Provide the [X, Y] coordinate of the cell's center where the given text is located.  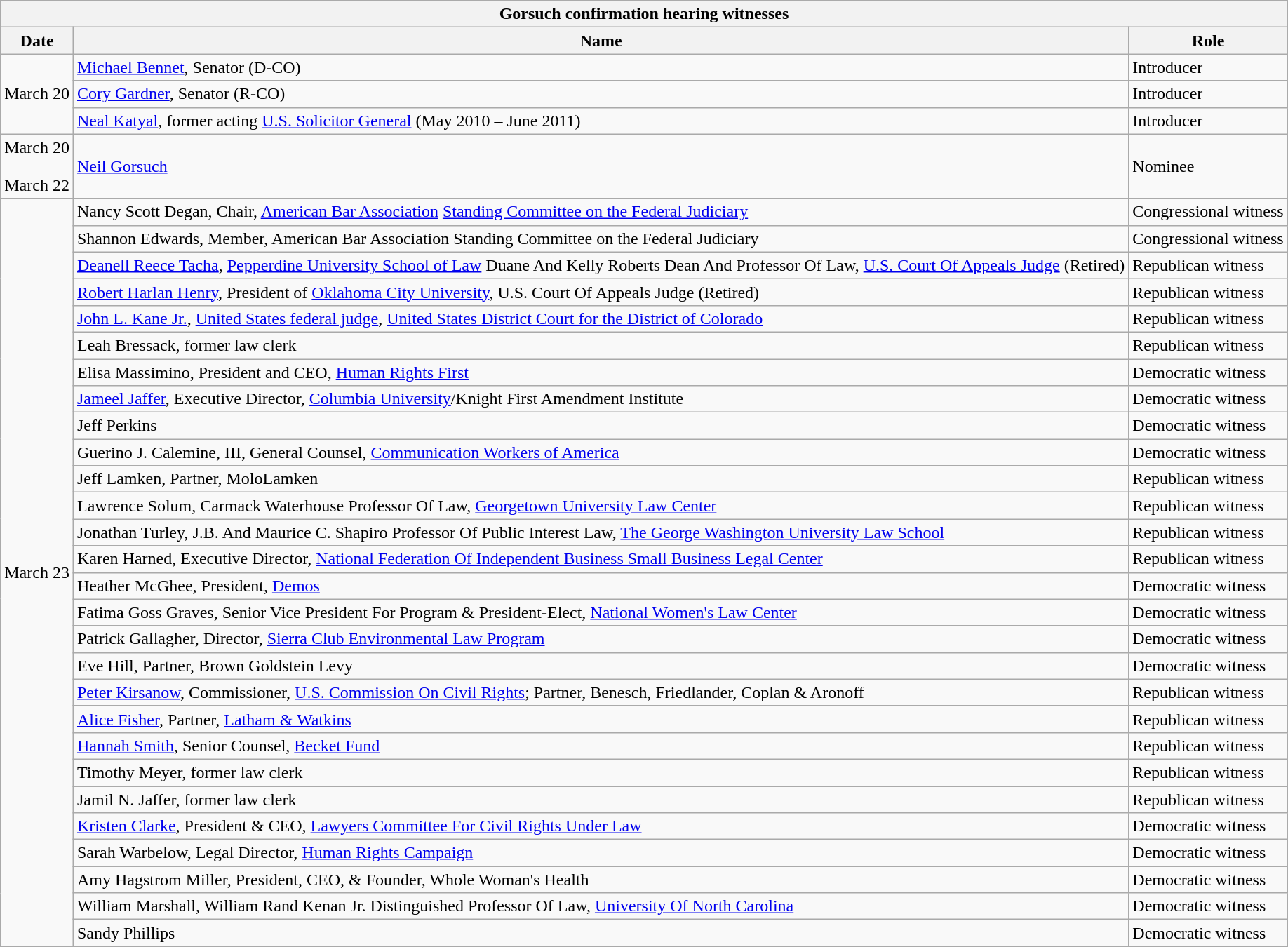
Heather McGhee, President, Demos [601, 586]
Leah Bressack, former law clerk [601, 345]
Jonathan Turley, J.B. And Maurice C. Shapiro Professor Of Public Interest Law, The George Washington University Law School [601, 532]
Fatima Goss Graves, Senior Vice President For Program & President-Elect, National Women's Law Center [601, 612]
Nancy Scott Degan, Chair, American Bar Association Standing Committee on the Federal Judiciary [601, 212]
Alice Fisher, Partner, Latham & Watkins [601, 719]
Jeff Lamken, Partner, MoloLamken [601, 479]
Gorsuch confirmation hearing witnesses [644, 14]
Jameel Jaffer, Executive Director, Columbia University/Knight First Amendment Institute [601, 399]
Sarah Warbelow, Legal Director, Human Rights Campaign [601, 853]
Lawrence Solum, Carmack Waterhouse Professor Of Law, Georgetown University Law Center [601, 506]
Shannon Edwards, Member, American Bar Association Standing Committee on the Federal Judiciary [601, 239]
Elisa Massimino, President and CEO, Human Rights First [601, 372]
Eve Hill, Partner, Brown Goldstein Levy [601, 666]
Deanell Reece Tacha, Pepperdine University School of Law Duane And Kelly Roberts Dean And Professor Of Law, U.S. Court Of Appeals Judge (Retired) [601, 265]
Role [1208, 41]
Timothy Meyer, former law clerk [601, 772]
Hannah Smith, Senior Counsel, Becket Fund [601, 746]
Karen Harned, Executive Director, National Federation Of Independent Business Small Business Legal Center [601, 559]
March 23 [37, 572]
Robert Harlan Henry, President of Oklahoma City University, U.S. Court Of Appeals Judge (Retired) [601, 292]
March 20 [37, 94]
Neal Katyal, former acting U.S. Solicitor General (May 2010 – June 2011) [601, 121]
Kristen Clarke, President & CEO, Lawyers Committee For Civil Rights Under Law [601, 826]
Neil Gorsuch [601, 166]
Date [37, 41]
Patrick Gallagher, Director, Sierra Club Environmental Law Program [601, 639]
Michael Bennet, Senator (D-CO) [601, 67]
Jamil N. Jaffer, former law clerk [601, 799]
Amy Hagstrom Miller, President, CEO, & Founder, Whole Woman's Health [601, 880]
John L. Kane Jr., United States federal judge, United States District Court for the District of Colorado [601, 318]
Sandy Phillips [601, 933]
Jeff Perkins [601, 426]
Nominee [1208, 166]
Name [601, 41]
William Marshall, William Rand Kenan Jr. Distinguished Professor Of Law, University Of North Carolina [601, 906]
Cory Gardner, Senator (R-CO) [601, 94]
Guerino J. Calemine, III, General Counsel, Communication Workers of America [601, 452]
Peter Kirsanow, Commissioner, U.S. Commission On Civil Rights; Partner, Benesch, Friedlander, Coplan & Aronoff [601, 692]
March 20March 22 [37, 166]
